Extract the (X, Y) coordinate from the center of the cell holding the provided text.  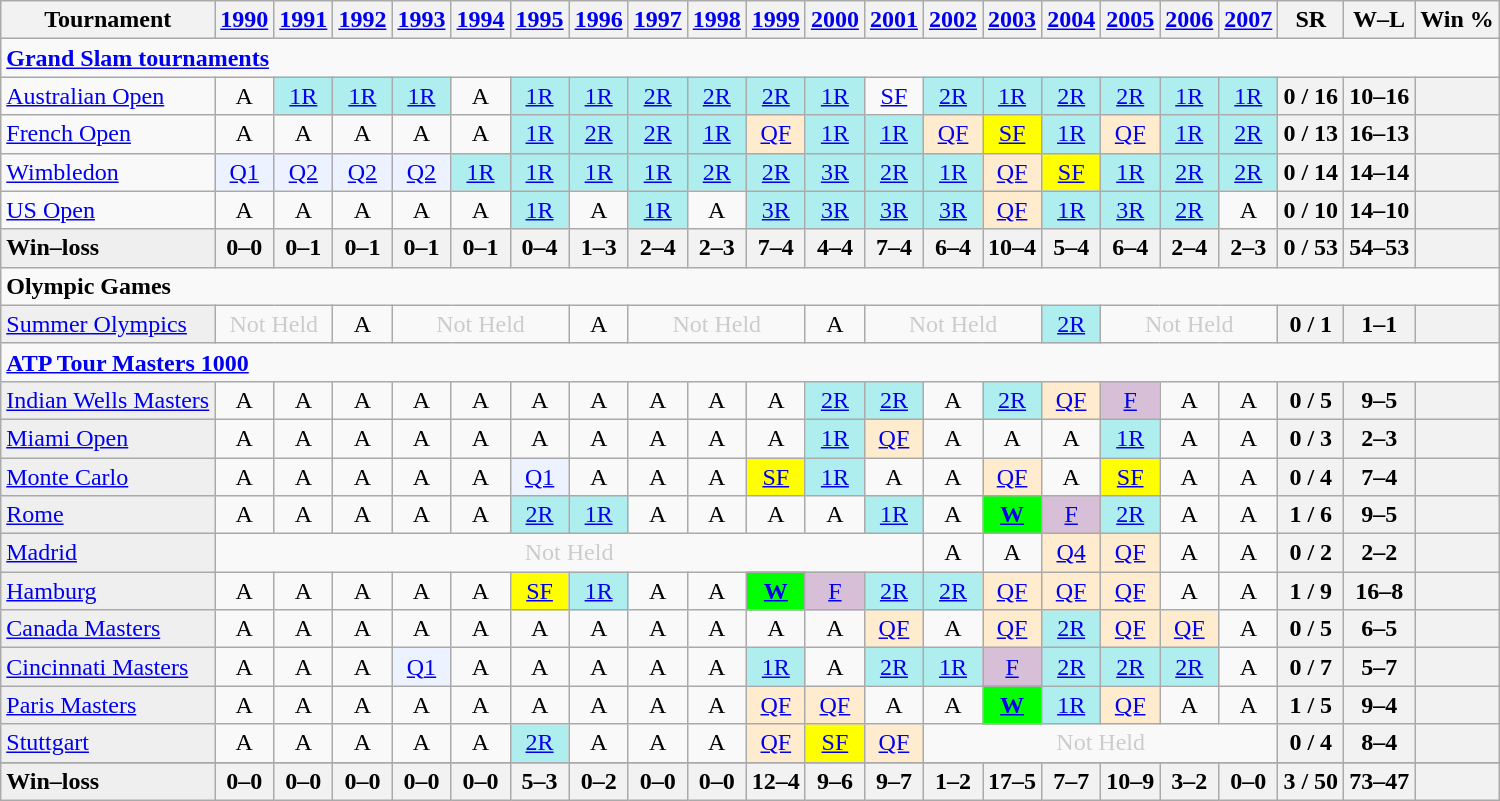
Hamburg (108, 591)
1990 (244, 20)
1997 (658, 20)
16–13 (1380, 134)
2007 (1248, 20)
0 / 3 (1311, 438)
Madrid (108, 553)
Canada Masters (108, 629)
5–7 (1380, 667)
0 / 1 (1311, 324)
1993 (422, 20)
2005 (1130, 20)
Win % (1458, 20)
1–1 (1380, 324)
16–8 (1380, 591)
1995 (540, 20)
14–14 (1380, 172)
4–4 (834, 248)
1–2 (952, 781)
Summer Olympics (108, 324)
2002 (952, 20)
ATP Tour Masters 1000 (750, 362)
1 / 6 (1311, 515)
Grand Slam tournaments (750, 58)
2004 (1072, 20)
Stuttgart (108, 743)
Miami Open (108, 438)
1992 (362, 20)
3 / 50 (1311, 781)
0 / 7 (1311, 667)
6–5 (1380, 629)
10–16 (1380, 96)
2006 (1190, 20)
Wimbledon (108, 172)
0–2 (598, 781)
US Open (108, 210)
French Open (108, 134)
9–6 (834, 781)
9–4 (1380, 705)
73–47 (1380, 781)
SR (1311, 20)
1991 (304, 20)
1999 (776, 20)
1996 (598, 20)
0–4 (540, 248)
14–10 (1380, 210)
5–3 (540, 781)
Paris Masters (108, 705)
12–4 (776, 781)
5–4 (1072, 248)
1994 (480, 20)
3–2 (1190, 781)
1 / 5 (1311, 705)
2000 (834, 20)
1 / 9 (1311, 591)
17–5 (1012, 781)
0 / 13 (1311, 134)
2001 (894, 20)
Australian Open (108, 96)
10–9 (1130, 781)
10–4 (1012, 248)
2–2 (1380, 553)
Q4 (1072, 553)
0 / 16 (1311, 96)
0 / 2 (1311, 553)
Cincinnati Masters (108, 667)
Rome (108, 515)
7–7 (1072, 781)
2003 (1012, 20)
1998 (716, 20)
1–3 (598, 248)
9–7 (894, 781)
Tournament (108, 20)
8–4 (1380, 743)
Olympic Games (750, 286)
0 / 10 (1311, 210)
54–53 (1380, 248)
0 / 14 (1311, 172)
Indian Wells Masters (108, 400)
Monte Carlo (108, 477)
W–L (1380, 20)
0 / 53 (1311, 248)
